Return [x, y] of the center of cell containing provided text 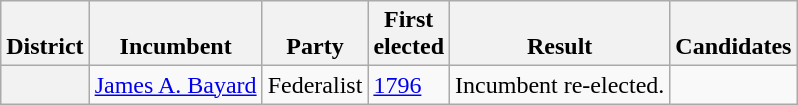
Firstelected [409, 34]
Federalist [315, 85]
Result [560, 34]
1796 [409, 85]
Candidates [734, 34]
Party [315, 34]
Incumbent re-elected. [560, 85]
District [45, 34]
Incumbent [176, 34]
James A. Bayard [176, 85]
